Find where the given text appears and provide that cell's center as (X, Y) coordinate. 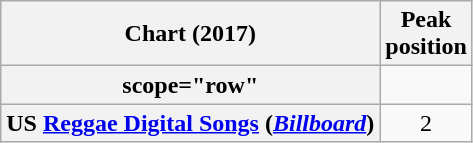
US Reggae Digital Songs (Billboard) (190, 123)
Peakposition (426, 34)
scope="row" (190, 85)
Chart (2017) (190, 34)
2 (426, 123)
